Scan for the cell matching the given text and deliver its [x, y] coordinate at center. 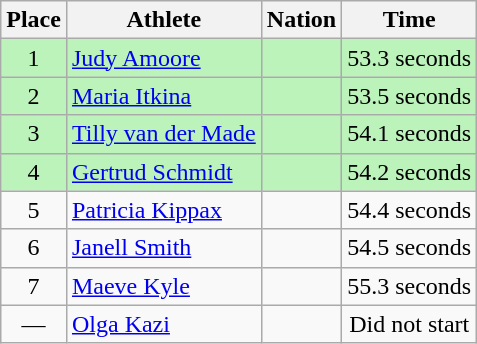
Patricia Kippax [164, 210]
54.4 seconds [410, 210]
54.5 seconds [410, 248]
53.3 seconds [410, 58]
Judy Amoore [164, 58]
6 [34, 248]
Athlete [164, 20]
2 [34, 96]
3 [34, 134]
Did not start [410, 324]
1 [34, 58]
— [34, 324]
Olga Kazi [164, 324]
Place [34, 20]
53.5 seconds [410, 96]
Time [410, 20]
Janell Smith [164, 248]
55.3 seconds [410, 286]
7 [34, 286]
Gertrud Schmidt [164, 172]
Tilly van der Made [164, 134]
5 [34, 210]
54.2 seconds [410, 172]
Maria Itkina [164, 96]
Nation [301, 20]
Maeve Kyle [164, 286]
4 [34, 172]
54.1 seconds [410, 134]
